Scan for the cell matching the given text and deliver its [X, Y] coordinate at center. 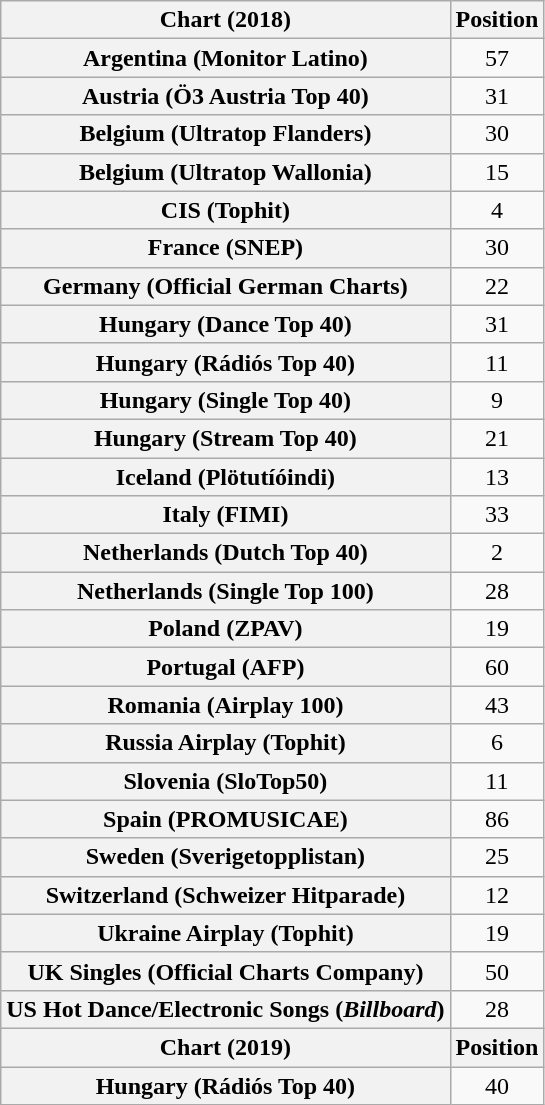
2 [497, 553]
Italy (FIMI) [226, 515]
Spain (PROMUSICAE) [226, 819]
Netherlands (Single Top 100) [226, 591]
86 [497, 819]
Netherlands (Dutch Top 40) [226, 553]
57 [497, 58]
4 [497, 210]
Austria (Ö3 Austria Top 40) [226, 96]
Hungary (Dance Top 40) [226, 324]
Hungary (Single Top 40) [226, 400]
13 [497, 477]
60 [497, 667]
Germany (Official German Charts) [226, 286]
Slovenia (SloTop50) [226, 781]
50 [497, 971]
Argentina (Monitor Latino) [226, 58]
US Hot Dance/Electronic Songs (Billboard) [226, 1009]
Sweden (Sverigetopplistan) [226, 857]
UK Singles (Official Charts Company) [226, 971]
Poland (ZPAV) [226, 629]
Russia Airplay (Tophit) [226, 743]
Hungary (Stream Top 40) [226, 438]
CIS (Tophit) [226, 210]
12 [497, 895]
43 [497, 705]
Chart (2018) [226, 20]
6 [497, 743]
25 [497, 857]
Ukraine Airplay (Tophit) [226, 933]
Belgium (Ultratop Wallonia) [226, 172]
9 [497, 400]
Portugal (AFP) [226, 667]
Belgium (Ultratop Flanders) [226, 134]
Chart (2019) [226, 1047]
22 [497, 286]
15 [497, 172]
21 [497, 438]
Iceland (Plötutíóindi) [226, 477]
40 [497, 1085]
Romania (Airplay 100) [226, 705]
33 [497, 515]
Switzerland (Schweizer Hitparade) [226, 895]
France (SNEP) [226, 248]
